For the text-containing cell, return its midpoint in [x, y] coordinate format. 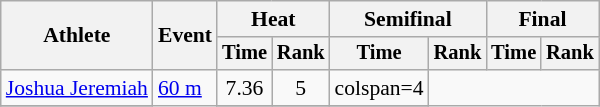
7.36 [244, 88]
60 m [185, 88]
Joshua Jeremiah [77, 88]
colspan=4 [380, 88]
Final [542, 19]
5 [301, 88]
Heat [273, 19]
Event [185, 36]
Athlete [77, 36]
Semifinal [408, 19]
